Extract the [x, y] coordinate from the center of the cell holding the provided text.  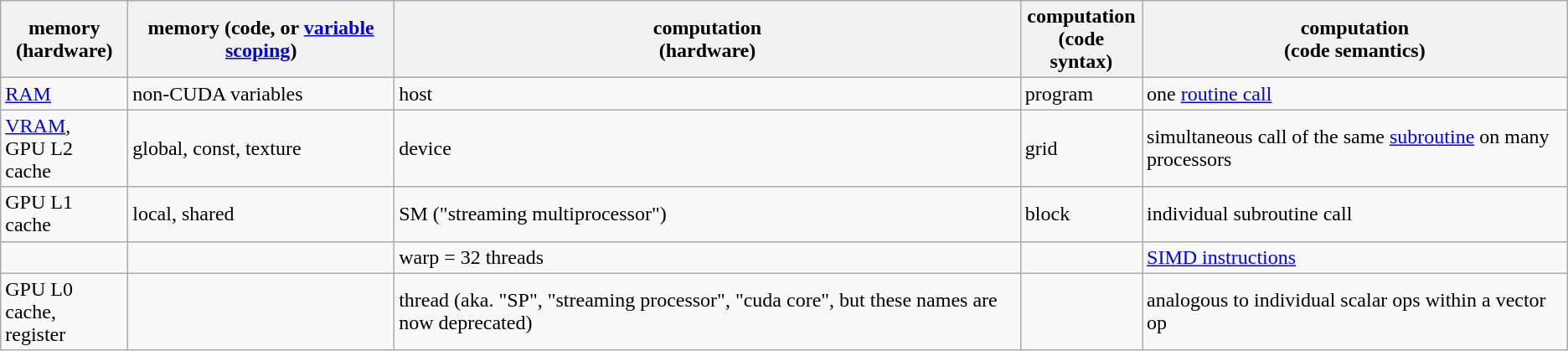
program [1081, 94]
non-CUDA variables [261, 94]
local, shared [261, 214]
analogous to individual scalar ops within a vector op [1355, 312]
memory(hardware) [64, 39]
global, const, texture [261, 148]
individual subroutine call [1355, 214]
warp = 32 threads [708, 257]
grid [1081, 148]
simultaneous call of the same subroutine on many processors [1355, 148]
host [708, 94]
thread (aka. "SP", "streaming processor", "cuda core", but these names are now deprecated) [708, 312]
computation(hardware) [708, 39]
GPU L1 cache [64, 214]
VRAM,GPU L2 cache [64, 148]
one routine call [1355, 94]
GPU L0 cache,register [64, 312]
SM ("streaming multiprocessor") [708, 214]
RAM [64, 94]
device [708, 148]
SIMD instructions [1355, 257]
computation(code syntax) [1081, 39]
computation(code semantics) [1355, 39]
block [1081, 214]
memory (code, or variable scoping) [261, 39]
